Return the (x, y) coordinate for the center point of the cell that contains the specified text.  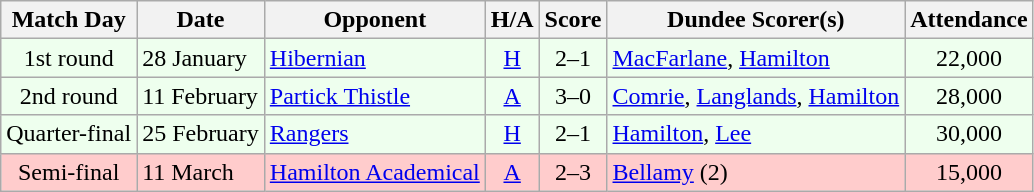
1st round (69, 58)
Rangers (374, 134)
28,000 (969, 96)
3–0 (573, 96)
H/A (512, 20)
11 March (201, 172)
Comrie, Langlands, Hamilton (756, 96)
Semi-final (69, 172)
Partick Thistle (374, 96)
MacFarlane, Hamilton (756, 58)
28 January (201, 58)
30,000 (969, 134)
Bellamy (2) (756, 172)
2–3 (573, 172)
Score (573, 20)
Opponent (374, 20)
Dundee Scorer(s) (756, 20)
Date (201, 20)
Hamilton Academical (374, 172)
2nd round (69, 96)
Quarter-final (69, 134)
Hibernian (374, 58)
Match Day (69, 20)
Hamilton, Lee (756, 134)
Attendance (969, 20)
11 February (201, 96)
15,000 (969, 172)
22,000 (969, 58)
25 February (201, 134)
